From the cell containing the given text, extract its center point as (x, y) coordinate. 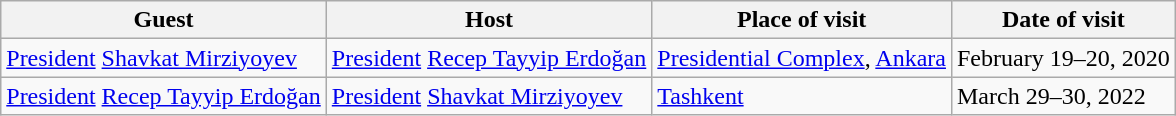
Place of visit (802, 20)
Presidential Complex, Ankara (802, 58)
March 29–30, 2022 (1063, 96)
Date of visit (1063, 20)
Tashkent (802, 96)
February 19–20, 2020 (1063, 58)
Guest (164, 20)
Host (489, 20)
